Identify which cell holds the provided text, then report its (X, Y) central coordinate. 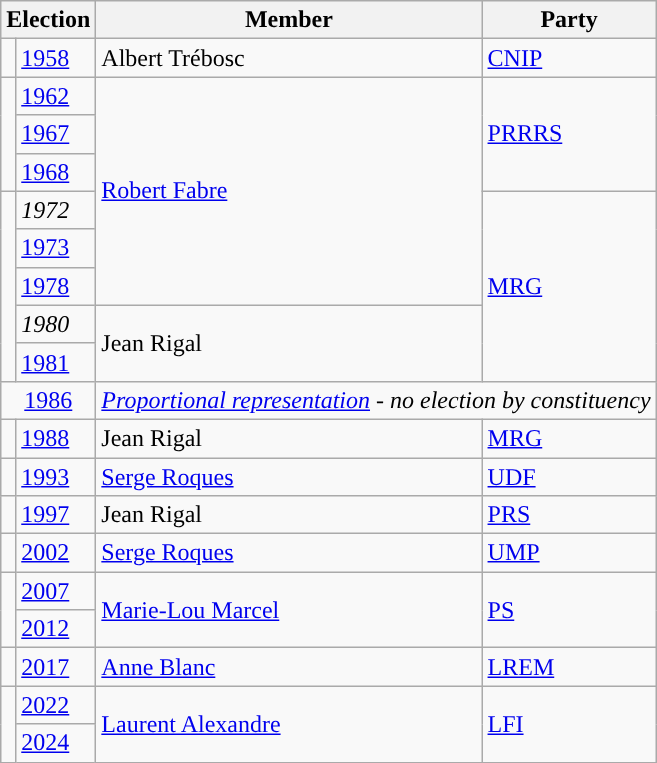
1986 (48, 400)
1981 (56, 362)
Party (569, 20)
PS (569, 610)
1980 (56, 324)
Proportional representation - no election by constituency (376, 400)
1967 (56, 134)
1978 (56, 286)
CNIP (569, 58)
UMP (569, 553)
1993 (56, 477)
PRRRS (569, 134)
PRS (569, 515)
2024 (56, 743)
LFI (569, 724)
1962 (56, 96)
Anne Blanc (289, 667)
Albert Trébosc (289, 58)
Member (289, 20)
Laurent Alexandre (289, 724)
1973 (56, 248)
LREM (569, 667)
2017 (56, 667)
1968 (56, 172)
Marie-Lou Marcel (289, 610)
Robert Fabre (289, 191)
Election (48, 20)
1958 (56, 58)
2007 (56, 591)
UDF (569, 477)
1997 (56, 515)
2022 (56, 705)
1972 (56, 210)
2002 (56, 553)
1988 (56, 438)
2012 (56, 629)
